Scan for the cell matching the given text and deliver its (X, Y) coordinate at center. 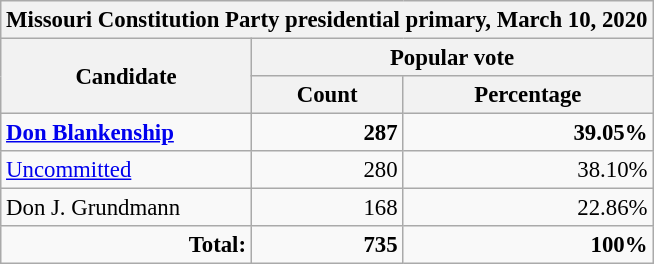
39.05% (528, 133)
168 (327, 208)
Count (327, 95)
280 (327, 170)
Don Blankenship (126, 133)
Uncommitted (126, 170)
Candidate (126, 76)
Percentage (528, 95)
Popular vote (452, 58)
38.10% (528, 170)
735 (327, 245)
Total: (126, 245)
22.86% (528, 208)
287 (327, 133)
Don J. Grundmann (126, 208)
100% (528, 245)
Missouri Constitution Party presidential primary, March 10, 2020 (327, 20)
